Find where the given text appears and provide that cell's center as (X, Y) coordinate. 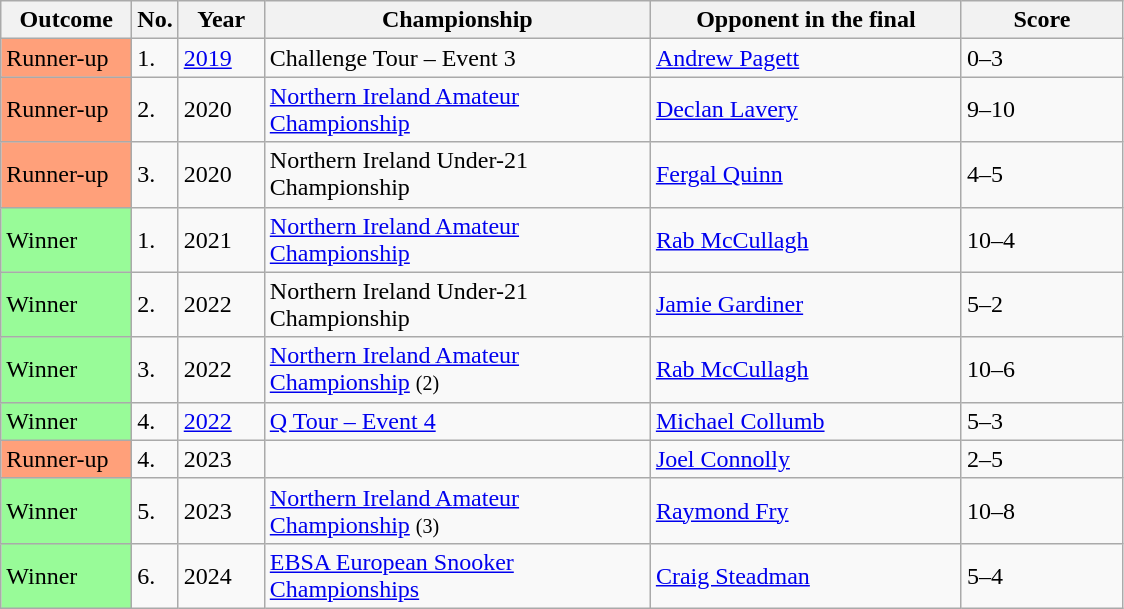
Joel Connolly (806, 459)
10–4 (1042, 240)
EBSA European Snooker Championships (457, 576)
9–10 (1042, 110)
2024 (221, 576)
Fergal Quinn (806, 174)
Craig Steadman (806, 576)
Jamie Gardiner (806, 304)
6. (155, 576)
Declan Lavery (806, 110)
Raymond Fry (806, 510)
2021 (221, 240)
Northern Ireland Amateur Championship (3) (457, 510)
2–5 (1042, 459)
0–3 (1042, 58)
2019 (221, 58)
5. (155, 510)
Opponent in the final (806, 20)
5–4 (1042, 576)
Northern Ireland Amateur Championship (2) (457, 370)
5–2 (1042, 304)
Q Tour – Event 4 (457, 421)
Challenge Tour – Event 3 (457, 58)
Year (221, 20)
Michael Collumb (806, 421)
Championship (457, 20)
No. (155, 20)
Score (1042, 20)
5–3 (1042, 421)
10–8 (1042, 510)
Outcome (66, 20)
4–5 (1042, 174)
10–6 (1042, 370)
Andrew Pagett (806, 58)
